Determine the (X, Y) coordinate at the center of the cell enclosing the given text.  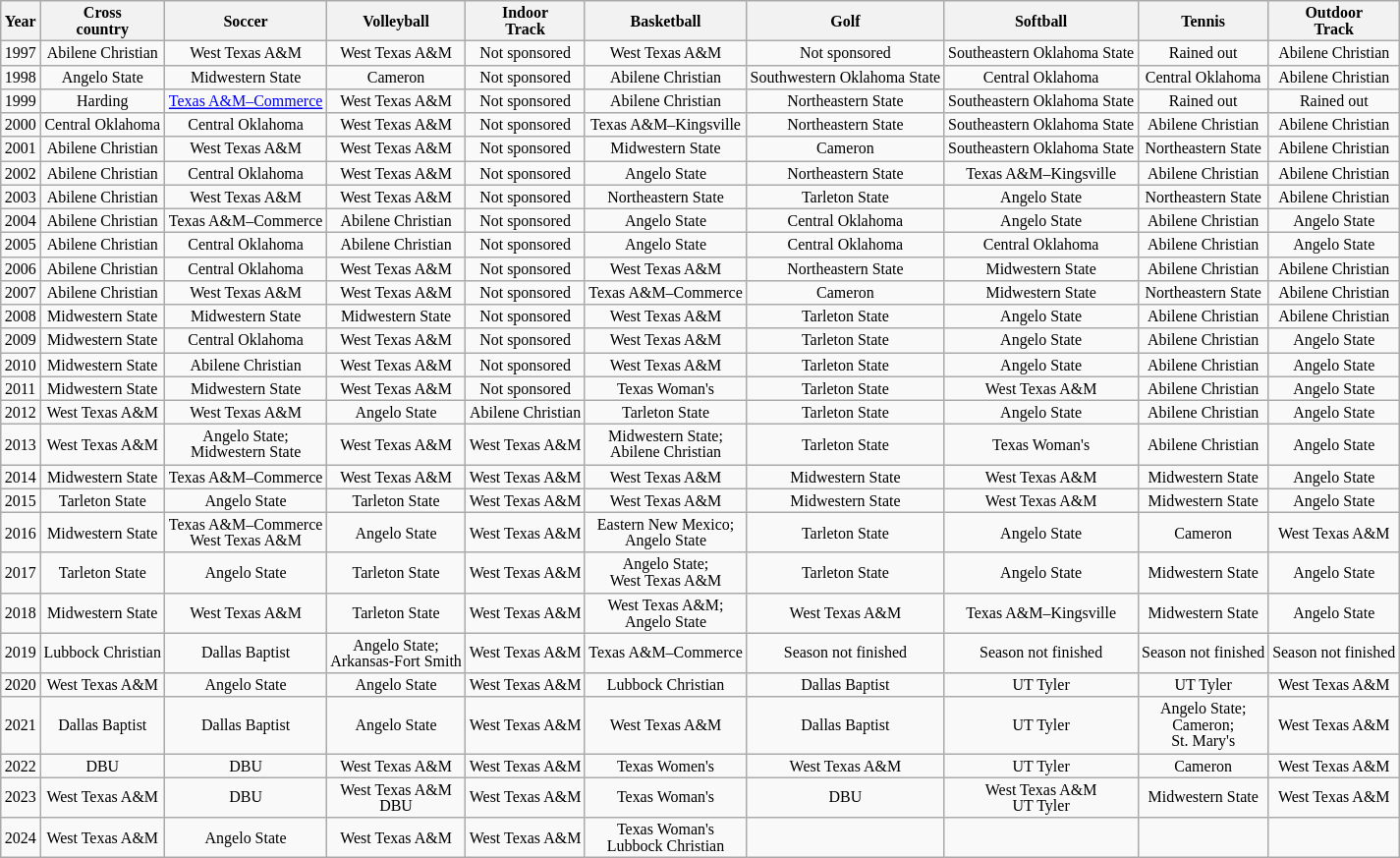
Angelo State; Arkansas-Fort Smith (396, 653)
2013 (21, 444)
2010 (21, 364)
Indoor Track (526, 20)
Volleyball (396, 20)
2004 (21, 220)
1999 (21, 100)
OutdoorTrack (1334, 20)
2007 (21, 292)
2012 (21, 412)
2003 (21, 197)
2017 (21, 572)
Southwestern Oklahoma State (845, 77)
Softball (1041, 20)
Tennis (1203, 20)
2016 (21, 533)
2015 (21, 500)
Golf (845, 20)
2005 (21, 244)
Midwestern State;Abilene Christian (665, 444)
Crosscountry (102, 20)
Angelo State; West Texas A&M (665, 572)
2019 (21, 653)
Texas Women's (665, 765)
1998 (21, 77)
Harding (102, 100)
West Texas A&M DBU (396, 798)
2021 (21, 725)
2006 (21, 268)
2002 (21, 172)
2018 (21, 613)
2023 (21, 798)
West Texas A&M UT Tyler (1041, 798)
West Texas A&M; Angelo State (665, 613)
2014 (21, 476)
Texas Woman's Lubbock Christian (665, 837)
2000 (21, 124)
Angelo State; Cameron; St. Mary's (1203, 725)
Soccer (246, 20)
2022 (21, 765)
2001 (21, 148)
Year (21, 20)
Eastern New Mexico; Angelo State (665, 533)
2011 (21, 388)
Basketball (665, 20)
2024 (21, 837)
2020 (21, 684)
1997 (21, 52)
2008 (21, 315)
2009 (21, 340)
Angelo State;Midwestern State (246, 444)
Texas A&M–CommerceWest Texas A&M (246, 533)
